Capture the cell that displays the provided text and extract its [x, y] central coordinate. 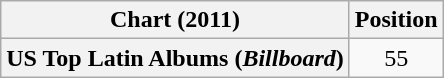
Position [396, 20]
Chart (2011) [176, 20]
55 [396, 58]
US Top Latin Albums (Billboard) [176, 58]
